Return (X, Y) of the center of cell containing provided text 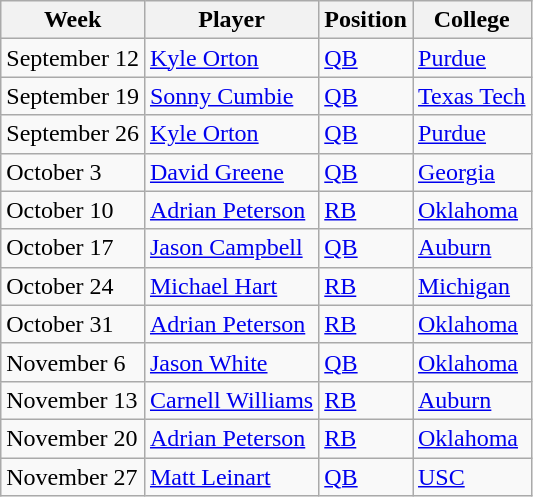
Carnell Williams (231, 400)
Jason White (231, 362)
November 6 (73, 362)
November 13 (73, 400)
October 3 (73, 172)
October 24 (73, 286)
Matt Leinart (231, 477)
Sonny Cumbie (231, 96)
USC (472, 477)
College (472, 20)
Georgia (472, 172)
October 17 (73, 248)
September 12 (73, 58)
Position (366, 20)
David Greene (231, 172)
November 20 (73, 438)
Jason Campbell (231, 248)
Week (73, 20)
Michael Hart (231, 286)
September 19 (73, 96)
October 10 (73, 210)
Michigan (472, 286)
October 31 (73, 324)
September 26 (73, 134)
Texas Tech (472, 96)
Player (231, 20)
November 27 (73, 477)
